For the text-containing cell, return its midpoint in [x, y] coordinate format. 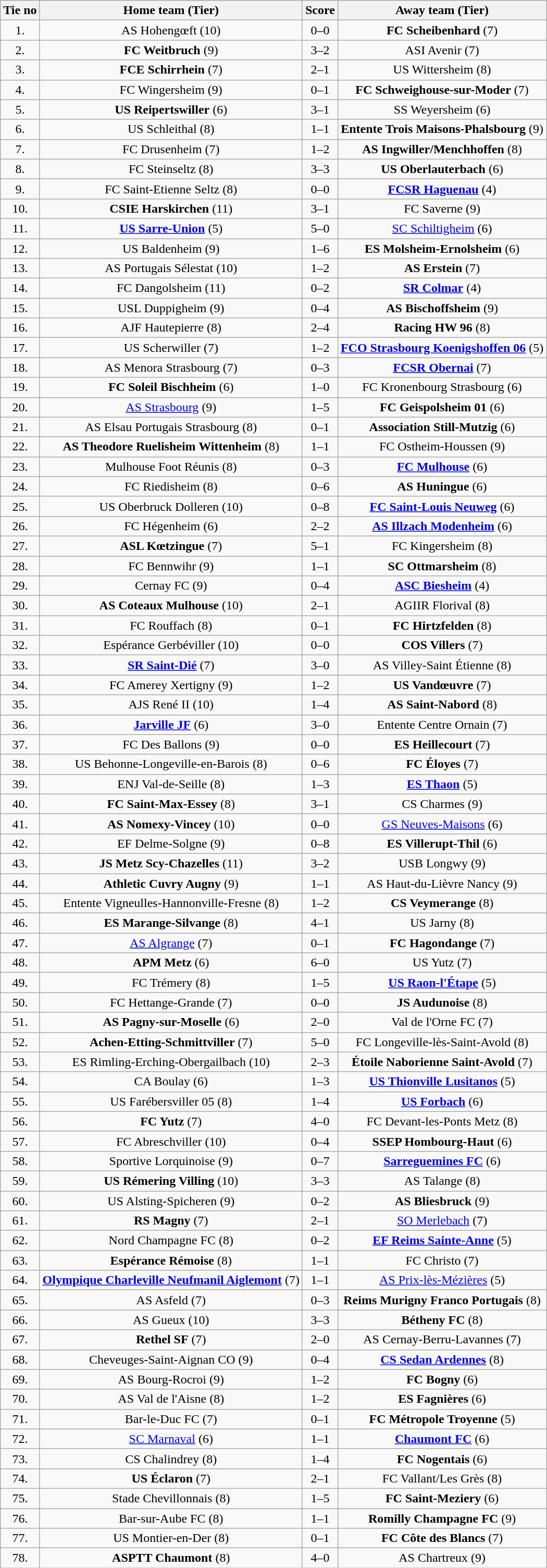
SC Schiltigheim (6) [442, 228]
US Rémering Villing (10) [171, 1181]
AS Gueux (10) [171, 1320]
FC Yutz (7) [171, 1121]
39. [20, 784]
64. [20, 1280]
77. [20, 1538]
50. [20, 1002]
US Alsting-Spicheren (9) [171, 1200]
US Éclaron (7) [171, 1478]
EF Delme-Solgne (9) [171, 843]
AS Asfeld (7) [171, 1300]
FCO Strasbourg Koenigshoffen 06 (5) [442, 348]
2. [20, 50]
Entente Centre Ornain (7) [442, 725]
AS Algrange (7) [171, 943]
AJS René II (10) [171, 705]
63. [20, 1260]
FC Geispolsheim 01 (6) [442, 407]
51. [20, 1022]
FC Trémery (8) [171, 983]
AS Bourg-Rocroi (9) [171, 1379]
Espérance Gerbéviller (10) [171, 645]
Jarville JF (6) [171, 725]
Bar-le-Duc FC (7) [171, 1419]
FC Dangolsheim (11) [171, 288]
AS Menora Strasbourg (7) [171, 367]
JS Metz Scy-Chazelles (11) [171, 863]
ES Heillecourt (7) [442, 744]
FC Kronenbourg Strasbourg (6) [442, 387]
8. [20, 169]
73. [20, 1459]
ASC Biesheim (4) [442, 586]
61. [20, 1221]
56. [20, 1121]
EF Reims Sainte-Anne (5) [442, 1241]
60. [20, 1200]
AS Haut-du-Lièvre Nancy (9) [442, 884]
USL Duppigheim (9) [171, 308]
FC Hagondange (7) [442, 943]
Bar-sur-Aube FC (8) [171, 1518]
68. [20, 1359]
4–1 [320, 923]
AS Illzach Modenheim (6) [442, 526]
76. [20, 1518]
FC Riedisheim (8) [171, 486]
FC Saint-Max-Essey (8) [171, 804]
US Thionville Lusitanos (5) [442, 1082]
31. [20, 626]
FC Abreschviller (10) [171, 1141]
AS Bliesbruck (9) [442, 1200]
5–1 [320, 546]
US Sarre-Union (5) [171, 228]
Sarreguemines FC (6) [442, 1161]
Cheveuges-Saint-Aignan CO (9) [171, 1359]
SSEP Hombourg-Haut (6) [442, 1141]
36. [20, 725]
RS Magny (7) [171, 1221]
AS Ingwiller/Menchhoffen (8) [442, 149]
US Reipertswiller (6) [171, 109]
27. [20, 546]
ASI Avenir (7) [442, 50]
USB Longwy (9) [442, 863]
14. [20, 288]
AS Coteaux Mulhouse (10) [171, 606]
AS Talange (8) [442, 1181]
30. [20, 606]
Achen-Etting-Schmittviller (7) [171, 1042]
AJF Hautepierre (8) [171, 328]
38. [20, 764]
32. [20, 645]
Tie no [20, 10]
CSIE Harskirchen (11) [171, 209]
67. [20, 1340]
4. [20, 90]
24. [20, 486]
Val de l'Orne FC (7) [442, 1022]
AGIIR Florival (8) [442, 606]
ES Molsheim-Ernolsheim (6) [442, 249]
25. [20, 506]
62. [20, 1241]
US Montier-en-Der (8) [171, 1538]
CS Veymerange (8) [442, 903]
15. [20, 308]
CA Boulay (6) [171, 1082]
ASPTT Chaumont (8) [171, 1558]
47. [20, 943]
Cernay FC (9) [171, 586]
US Behonne-Longeville-en-Barois (8) [171, 764]
72. [20, 1439]
FCSR Obernai (7) [442, 367]
FCE Schirrhein (7) [171, 70]
FC Schweighouse-sur-Moder (7) [442, 90]
AS Erstein (7) [442, 268]
AS Villey-Saint Étienne (8) [442, 665]
AS Prix-lès-Mézières (5) [442, 1280]
FC Bogny (6) [442, 1379]
US Schleithal (8) [171, 129]
CS Sedan Ardennes (8) [442, 1359]
ASL Kœtzingue (7) [171, 546]
APM Metz (6) [171, 963]
Athletic Cuvry Augny (9) [171, 884]
US Vandœuvre (7) [442, 685]
AS Pagny-sur-Moselle (6) [171, 1022]
34. [20, 685]
US Raon-l'Étape (5) [442, 983]
16. [20, 328]
Score [320, 10]
Mulhouse Foot Réunis (8) [171, 467]
Étoile Naborienne Saint-Avold (7) [442, 1062]
49. [20, 983]
21. [20, 427]
54. [20, 1082]
FC Bennwihr (9) [171, 566]
5. [20, 109]
FC Hettange-Grande (7) [171, 1002]
CS Charmes (9) [442, 804]
AS Portugais Sélestat (10) [171, 268]
AS Hohengœft (10) [171, 30]
2–4 [320, 328]
ES Marange-Silvange (8) [171, 923]
Sportive Lorquinoise (9) [171, 1161]
Association Still-Mutzig (6) [442, 427]
45. [20, 903]
US Jarny (8) [442, 923]
17. [20, 348]
US Wittersheim (8) [442, 70]
Bétheny FC (8) [442, 1320]
55. [20, 1101]
74. [20, 1478]
US Yutz (7) [442, 963]
33. [20, 665]
78. [20, 1558]
29. [20, 586]
FC Kingersheim (8) [442, 546]
FC Soleil Bischheim (6) [171, 387]
AS Cernay-Berru-Lavannes (7) [442, 1340]
FC Côte des Blancs (7) [442, 1538]
40. [20, 804]
75. [20, 1498]
9. [20, 189]
1–0 [320, 387]
JS Audunoise (8) [442, 1002]
2–3 [320, 1062]
AS Val de l'Aisne (8) [171, 1399]
US Forbach (6) [442, 1101]
13. [20, 268]
FCSR Haguenau (4) [442, 189]
23. [20, 467]
28. [20, 566]
Rethel SF (7) [171, 1340]
FC Métropole Troyenne (5) [442, 1419]
ES Villerupt-Thil (6) [442, 843]
FC Vallant/Les Grès (8) [442, 1478]
Entente Vigneulles-Hannonville-Fresne (8) [171, 903]
52. [20, 1042]
41. [20, 824]
FC Amerey Xertigny (9) [171, 685]
1–6 [320, 249]
2–2 [320, 526]
11. [20, 228]
FC Hirtzfelden (8) [442, 626]
SC Marnaval (6) [171, 1439]
AS Chartreux (9) [442, 1558]
12. [20, 249]
AS Bischoffsheim (9) [442, 308]
FC Saint-Louis Neuweg (6) [442, 506]
37. [20, 744]
FC Éloyes (7) [442, 764]
44. [20, 884]
7. [20, 149]
FC Mulhouse (6) [442, 467]
66. [20, 1320]
18. [20, 367]
42. [20, 843]
AS Nomexy-Vincey (10) [171, 824]
48. [20, 963]
ENJ Val-de-Seille (8) [171, 784]
Stade Chevillonnais (8) [171, 1498]
US Oberlauterbach (6) [442, 169]
Reims Murigny Franco Portugais (8) [442, 1300]
46. [20, 923]
GS Neuves-Maisons (6) [442, 824]
FC Drusenheim (7) [171, 149]
FC Saint-Etienne Seltz (8) [171, 189]
AS Huningue (6) [442, 486]
Nord Champagne FC (8) [171, 1241]
Away team (Tier) [442, 10]
22. [20, 447]
FC Christo (7) [442, 1260]
26. [20, 526]
SO Merlebach (7) [442, 1221]
ES Fagnières (6) [442, 1399]
53. [20, 1062]
0–7 [320, 1161]
71. [20, 1419]
SR Colmar (4) [442, 288]
Espérance Rémoise (8) [171, 1260]
65. [20, 1300]
AS Theodore Ruelisheim Wittenheim (8) [171, 447]
US Scherwiller (7) [171, 348]
69. [20, 1379]
Chaumont FC (6) [442, 1439]
FC Weitbruch (9) [171, 50]
59. [20, 1181]
FC Longeville-lès-Saint-Avold (8) [442, 1042]
SR Saint-Dié (7) [171, 665]
6–0 [320, 963]
FC Scheibenhard (7) [442, 30]
20. [20, 407]
70. [20, 1399]
FC Nogentais (6) [442, 1459]
57. [20, 1141]
3. [20, 70]
FC Des Ballons (9) [171, 744]
AS Elsau Portugais Strasbourg (8) [171, 427]
6. [20, 129]
ES Thaon (5) [442, 784]
CS Chalindrey (8) [171, 1459]
FC Wingersheim (9) [171, 90]
10. [20, 209]
ES Rimling-Erching-Obergailbach (10) [171, 1062]
1. [20, 30]
FC Saverne (9) [442, 209]
FC Steinseltz (8) [171, 169]
US Baldenheim (9) [171, 249]
SS Weyersheim (6) [442, 109]
FC Devant-les-Ponts Metz (8) [442, 1121]
FC Saint-Meziery (6) [442, 1498]
19. [20, 387]
COS Villers (7) [442, 645]
43. [20, 863]
FC Ostheim-Houssen (9) [442, 447]
Home team (Tier) [171, 10]
AS Strasbourg (9) [171, 407]
FC Hégenheim (6) [171, 526]
35. [20, 705]
Racing HW 96 (8) [442, 328]
Olympique Charleville Neufmanil Aiglemont (7) [171, 1280]
FC Rouffach (8) [171, 626]
58. [20, 1161]
Romilly Champagne FC (9) [442, 1518]
US Oberbruck Dolleren (10) [171, 506]
AS Saint-Nabord (8) [442, 705]
SC Ottmarsheim (8) [442, 566]
US Farébersviller 05 (8) [171, 1101]
Entente Trois Maisons-Phalsbourg (9) [442, 129]
